Locate the cell with the specified text and output its (x, y) center coordinate. 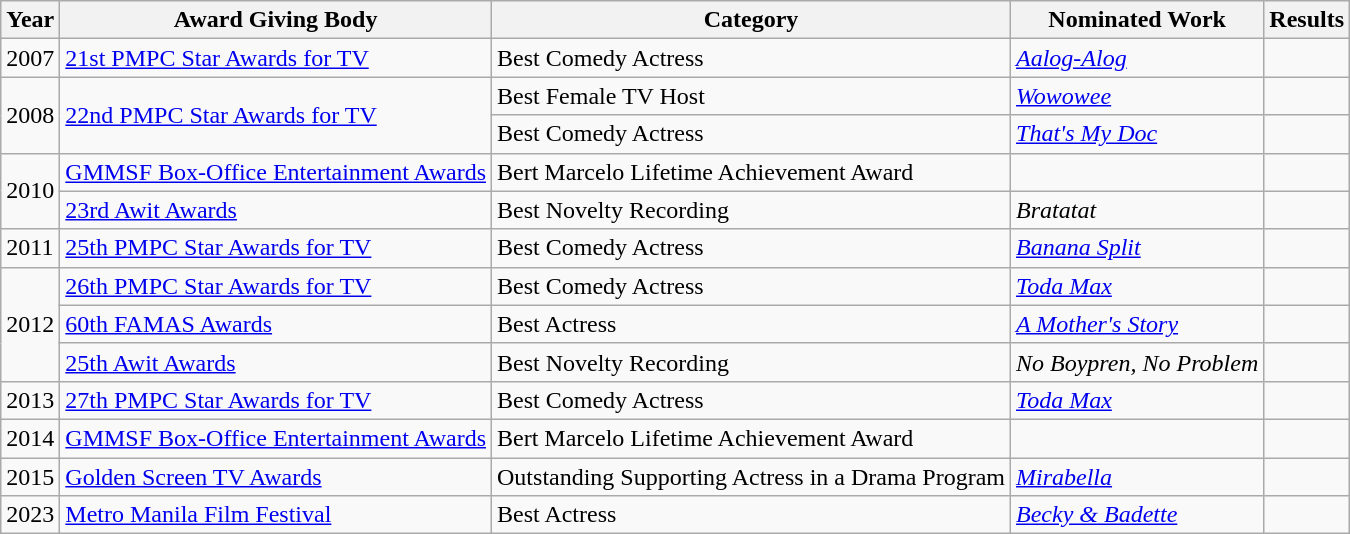
26th PMPC Star Awards for TV (276, 286)
2023 (30, 515)
2014 (30, 438)
27th PMPC Star Awards for TV (276, 400)
No Boypren, No Problem (1138, 362)
2011 (30, 248)
Metro Manila Film Festival (276, 515)
22nd PMPC Star Awards for TV (276, 115)
25th PMPC Star Awards for TV (276, 248)
Becky & Badette (1138, 515)
2013 (30, 400)
2012 (30, 324)
Award Giving Body (276, 20)
23rd Awit Awards (276, 210)
Category (752, 20)
25th Awit Awards (276, 362)
Banana Split (1138, 248)
Nominated Work (1138, 20)
21st PMPC Star Awards for TV (276, 58)
Best Female TV Host (752, 96)
2010 (30, 191)
Aalog-Alog (1138, 58)
That's My Doc (1138, 134)
Results (1307, 20)
Mirabella (1138, 477)
Year (30, 20)
Bratatat (1138, 210)
Wowowee (1138, 96)
2008 (30, 115)
60th FAMAS Awards (276, 324)
Outstanding Supporting Actress in a Drama Program (752, 477)
Golden Screen TV Awards (276, 477)
2007 (30, 58)
A Mother's Story (1138, 324)
2015 (30, 477)
